Identify which cell holds the provided text, then report its (X, Y) central coordinate. 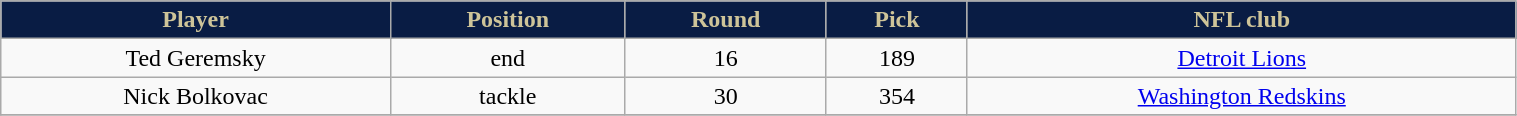
189 (896, 58)
Nick Bolkovac (196, 96)
16 (726, 58)
Round (726, 20)
end (508, 58)
Position (508, 20)
30 (726, 96)
354 (896, 96)
Player (196, 20)
tackle (508, 96)
Washington Redskins (1242, 96)
Pick (896, 20)
Detroit Lions (1242, 58)
Ted Geremsky (196, 58)
NFL club (1242, 20)
